For the text-containing cell, return its midpoint in [x, y] coordinate format. 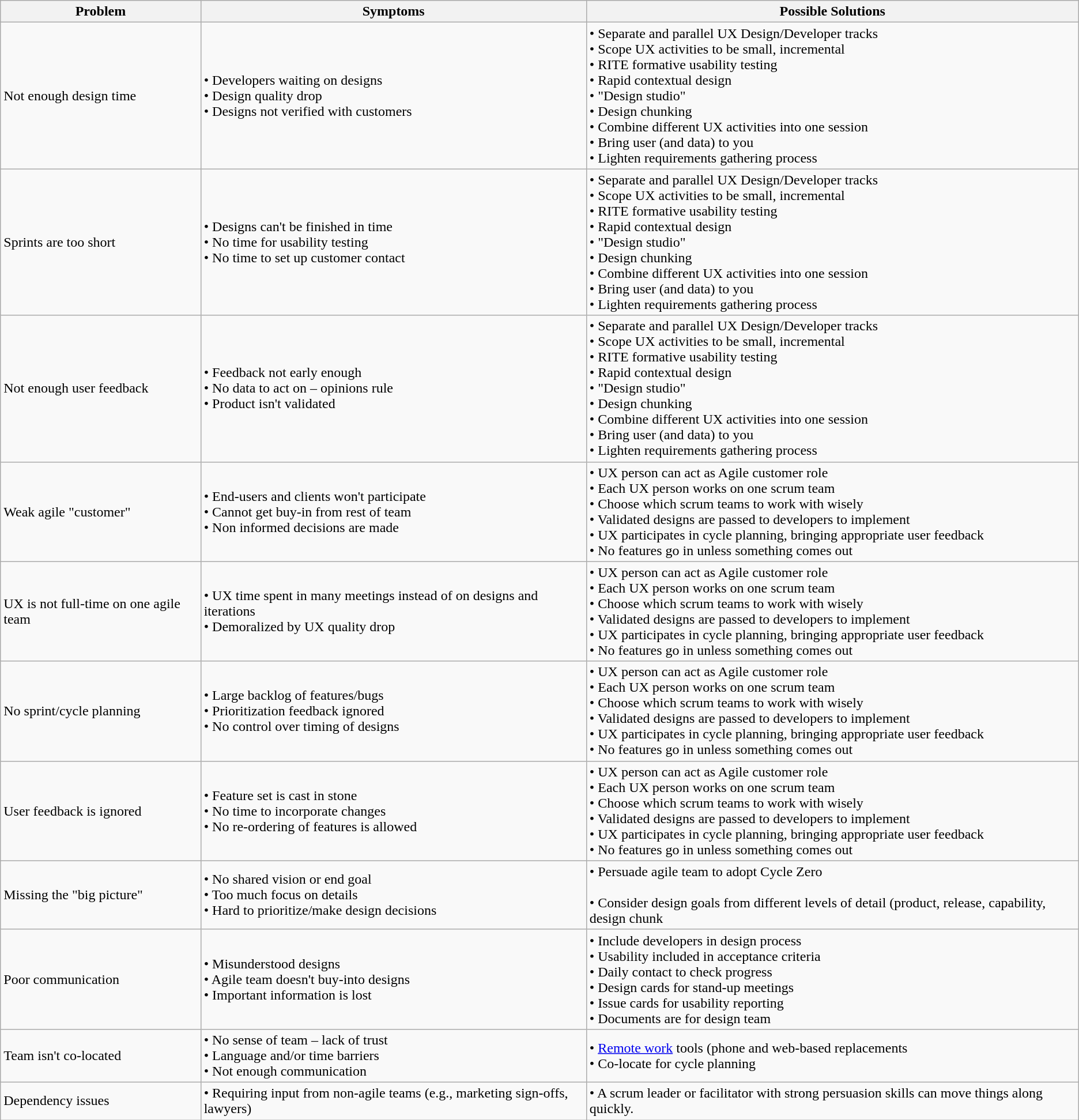
Weak agile "customer" [100, 512]
• End-users and clients won't participate • Cannot get buy-in from rest of team • Non informed decisions are made [393, 512]
Sprints are too short [100, 242]
Missing the "big picture" [100, 895]
Team isn't co-located [100, 1055]
UX is not full-time on one agile team [100, 611]
Problem [100, 12]
Not enough user feedback [100, 389]
• Designs can't be finished in time • No time for usability testing • No time to set up customer contact [393, 242]
• Misunderstood designs • Agile team doesn't buy-into designs • Important information is lost [393, 979]
• Feature set is cast in stone • No time to incorporate changes • No re-ordering of features is allowed [393, 810]
• Developers waiting on designs • Design quality drop • Designs not verified with customers [393, 96]
• No shared vision or end goal • Too much focus on details • Hard to prioritize/make design decisions [393, 895]
• No sense of team – lack of trust • Language and/or time barriers • Not enough communication [393, 1055]
No sprint/cycle planning [100, 711]
• Remote work tools (phone and web-based replacements • Co-locate for cycle planning [832, 1055]
User feedback is ignored [100, 810]
Dependency issues [100, 1101]
• Feedback not early enough • No data to act on – opinions rule • Product isn't validated [393, 389]
Not enough design time [100, 96]
• UX time spent in many meetings instead of on designs and iterations• Demoralized by UX quality drop [393, 611]
Possible Solutions [832, 12]
Symptoms [393, 12]
• Requiring input from non-agile teams (e.g., marketing sign-offs, lawyers) [393, 1101]
• Large backlog of features/bugs • Prioritization feedback ignored • No control over timing of designs [393, 711]
Poor communication [100, 979]
• A scrum leader or facilitator with strong persuasion skills can move things along quickly. [832, 1101]
• Persuade agile team to adopt Cycle Zero • Consider design goals from different levels of detail (product, release, capability, design chunk [832, 895]
